For the text-containing cell, return its midpoint in [X, Y] coordinate format. 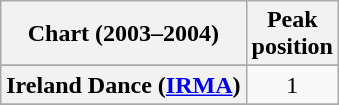
1 [292, 85]
Ireland Dance (IRMA) [124, 85]
Chart (2003–2004) [124, 34]
Peakposition [292, 34]
